Capture the cell that displays the provided text and extract its (X, Y) central coordinate. 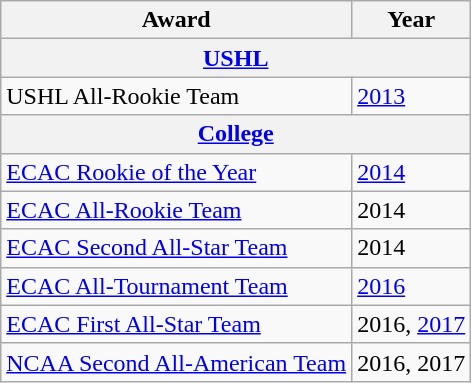
NCAA Second All-American Team (176, 362)
2016 (412, 286)
ECAC First All-Star Team (176, 324)
ECAC Rookie of the Year (176, 172)
College (236, 134)
ECAC All-Rookie Team (176, 210)
ECAC Second All-Star Team (176, 248)
USHL (236, 58)
Year (412, 20)
Award (176, 20)
ECAC All-Tournament Team (176, 286)
USHL All-Rookie Team (176, 96)
2013 (412, 96)
